Locate the cell with the specified text and output its (x, y) center coordinate. 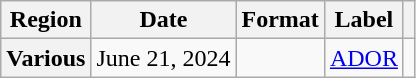
ADOR (364, 58)
Label (364, 20)
Format (280, 20)
Various (46, 58)
Region (46, 20)
Date (164, 20)
June 21, 2024 (164, 58)
